Return (X, Y) of the center of cell containing provided text 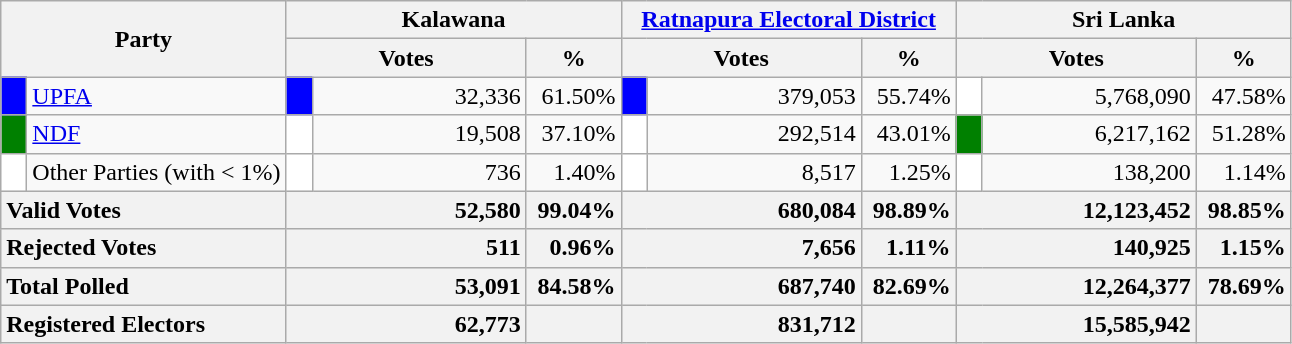
6,217,162 (1089, 134)
Rejected Votes (144, 248)
138,200 (1089, 172)
47.58% (1244, 96)
1.40% (574, 172)
511 (406, 248)
1.11% (908, 248)
37.10% (574, 134)
687,740 (741, 286)
55.74% (908, 96)
Sri Lanka (1124, 20)
51.28% (1244, 134)
84.58% (574, 286)
99.04% (574, 210)
140,925 (1076, 248)
53,091 (406, 286)
379,053 (754, 96)
Kalawana (454, 20)
1.14% (1244, 172)
Party (144, 39)
5,768,090 (1089, 96)
12,264,377 (1076, 286)
8,517 (754, 172)
680,084 (741, 210)
736 (419, 172)
1.15% (1244, 248)
32,336 (419, 96)
98.89% (908, 210)
NDF (156, 134)
Ratnapura Electoral District (788, 20)
1.25% (908, 172)
15,585,942 (1076, 324)
62,773 (406, 324)
Registered Electors (144, 324)
52,580 (406, 210)
Valid Votes (144, 210)
7,656 (741, 248)
292,514 (754, 134)
61.50% (574, 96)
12,123,452 (1076, 210)
831,712 (741, 324)
43.01% (908, 134)
Other Parties (with < 1%) (156, 172)
Total Polled (144, 286)
82.69% (908, 286)
98.85% (1244, 210)
UPFA (156, 96)
78.69% (1244, 286)
19,508 (419, 134)
0.96% (574, 248)
